Scan for the cell matching the given text and deliver its [x, y] coordinate at center. 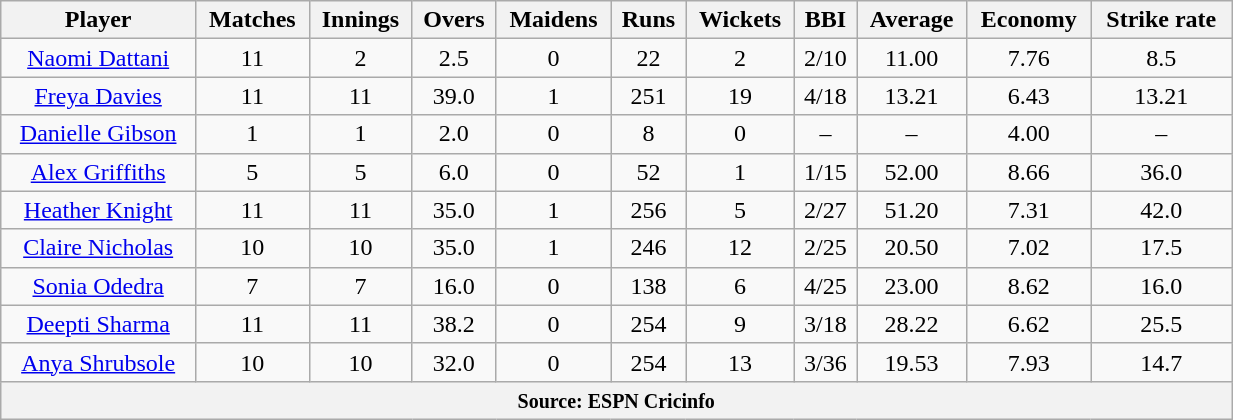
3/18 [825, 324]
7.31 [1029, 210]
Matches [253, 20]
Wickets [740, 20]
1/15 [825, 172]
2.5 [454, 58]
Overs [454, 20]
4/25 [825, 286]
28.22 [912, 324]
Danielle Gibson [98, 134]
2.0 [454, 134]
19 [740, 96]
8.66 [1029, 172]
38.2 [454, 324]
42.0 [1162, 210]
6.0 [454, 172]
7.02 [1029, 248]
Alex Griffiths [98, 172]
6.62 [1029, 324]
6.43 [1029, 96]
52.00 [912, 172]
Player [98, 20]
25.5 [1162, 324]
23.00 [912, 286]
14.7 [1162, 362]
12 [740, 248]
Source: ESPN Cricinfo [616, 400]
32.0 [454, 362]
4.00 [1029, 134]
Anya Shrubsole [98, 362]
Freya Davies [98, 96]
Claire Nicholas [98, 248]
Economy [1029, 20]
Deepti Sharma [98, 324]
Average [912, 20]
3/36 [825, 362]
4/18 [825, 96]
8 [648, 134]
Innings [360, 20]
39.0 [454, 96]
52 [648, 172]
251 [648, 96]
7.93 [1029, 362]
13 [740, 362]
6 [740, 286]
Strike rate [1162, 20]
Runs [648, 20]
7.76 [1029, 58]
Heather Knight [98, 210]
19.53 [912, 362]
2/10 [825, 58]
22 [648, 58]
20.50 [912, 248]
256 [648, 210]
138 [648, 286]
17.5 [1162, 248]
51.20 [912, 210]
8.62 [1029, 286]
36.0 [1162, 172]
9 [740, 324]
Maidens [554, 20]
Naomi Dattani [98, 58]
11.00 [912, 58]
8.5 [1162, 58]
246 [648, 248]
Sonia Odedra [98, 286]
2/27 [825, 210]
2/25 [825, 248]
BBI [825, 20]
